Determine the (x, y) coordinate at the center of the cell enclosing the given text.  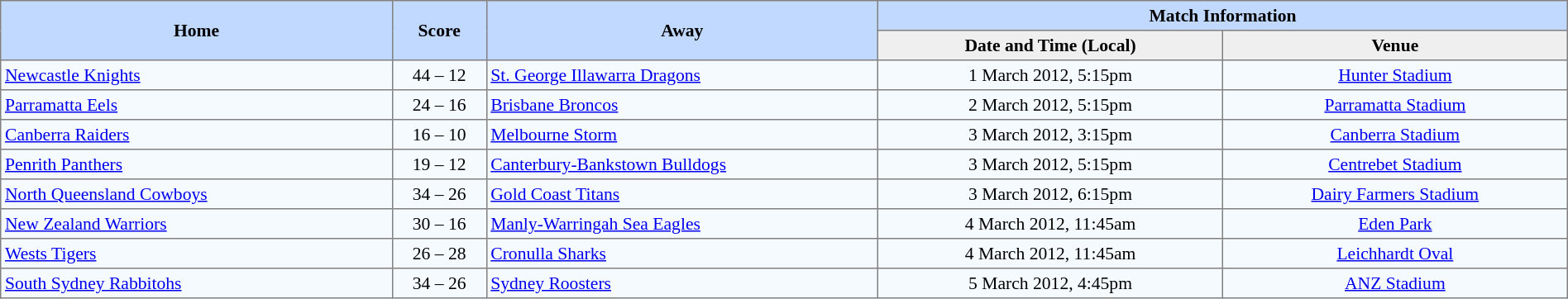
Dairy Farmers Stadium (1394, 194)
Cronulla Sharks (682, 254)
North Queensland Cowboys (197, 194)
New Zealand Warriors (197, 224)
Newcastle Knights (197, 75)
Score (439, 31)
24 – 16 (439, 105)
Sydney Roosters (682, 283)
Melbourne Storm (682, 135)
Parramatta Eels (197, 105)
5 March 2012, 4:45pm (1050, 283)
Canterbury-Bankstown Bulldogs (682, 164)
Canberra Raiders (197, 135)
Brisbane Broncos (682, 105)
Home (197, 31)
Gold Coast Titans (682, 194)
1 March 2012, 5:15pm (1050, 75)
26 – 28 (439, 254)
Centrebet Stadium (1394, 164)
44 – 12 (439, 75)
Match Information (1223, 16)
Eden Park (1394, 224)
Parramatta Stadium (1394, 105)
Wests Tigers (197, 254)
3 March 2012, 3:15pm (1050, 135)
Leichhardt Oval (1394, 254)
2 March 2012, 5:15pm (1050, 105)
Hunter Stadium (1394, 75)
3 March 2012, 6:15pm (1050, 194)
ANZ Stadium (1394, 283)
3 March 2012, 5:15pm (1050, 164)
16 – 10 (439, 135)
Manly-Warringah Sea Eagles (682, 224)
St. George Illawarra Dragons (682, 75)
Date and Time (Local) (1050, 45)
Penrith Panthers (197, 164)
19 – 12 (439, 164)
Canberra Stadium (1394, 135)
Venue (1394, 45)
South Sydney Rabbitohs (197, 283)
Away (682, 31)
30 – 16 (439, 224)
